Locate the cell with the specified text and output its (X, Y) center coordinate. 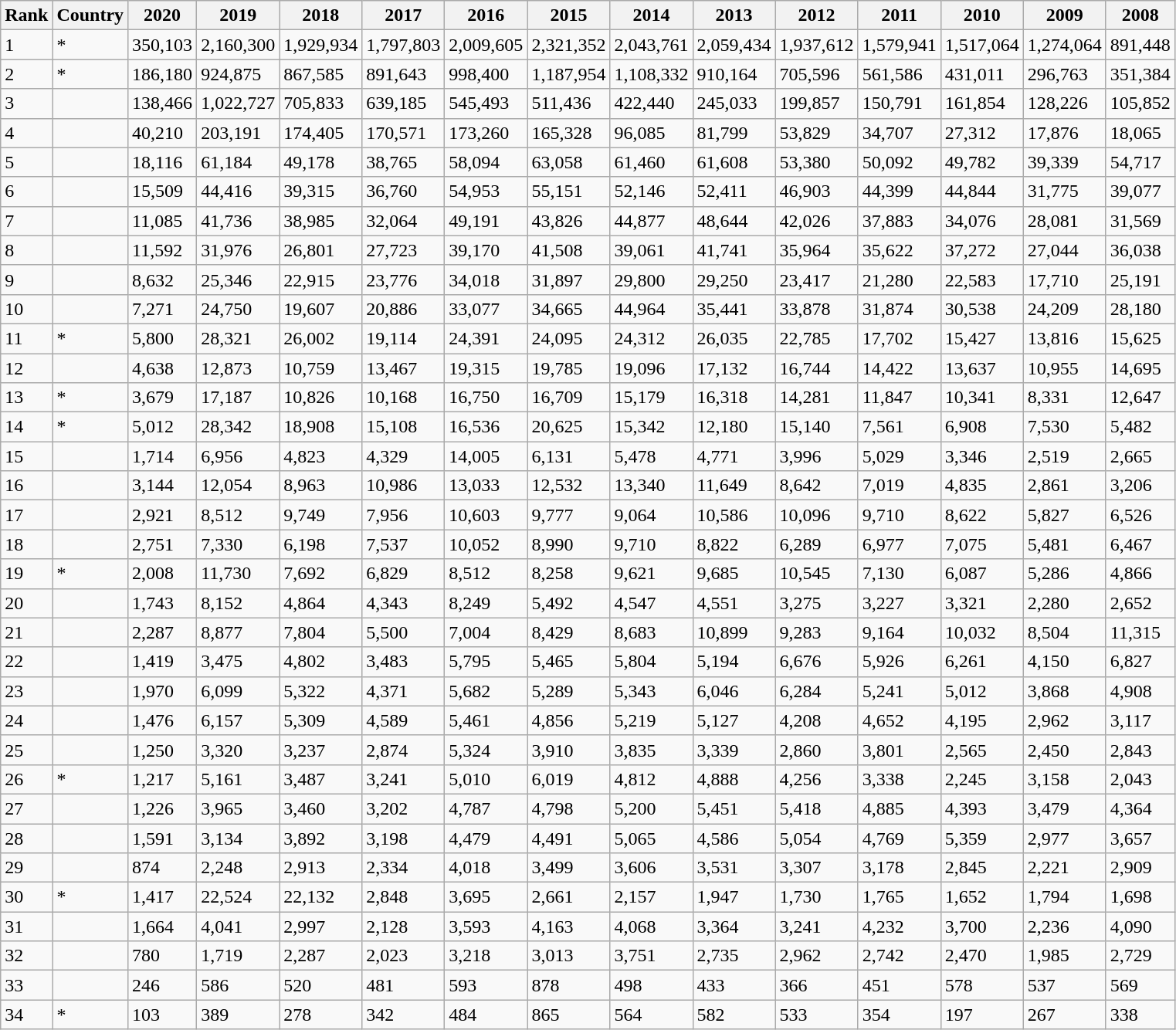
5,804 (652, 662)
18,065 (1140, 133)
19,114 (403, 338)
5 (26, 162)
16 (26, 486)
8,504 (1064, 632)
17,187 (238, 398)
2,845 (982, 868)
4 (26, 133)
5,322 (321, 691)
2013 (734, 15)
3,483 (403, 662)
2,450 (1064, 750)
2008 (1140, 15)
2018 (321, 15)
1 (26, 45)
23,417 (817, 280)
1,714 (162, 456)
27,723 (403, 250)
8,990 (568, 544)
41,741 (734, 250)
11 (26, 338)
5,127 (734, 720)
11,592 (162, 250)
14,281 (817, 398)
11,730 (238, 574)
9,685 (734, 574)
8,683 (652, 632)
3,178 (899, 868)
4,090 (1140, 927)
7,537 (403, 544)
174,405 (321, 133)
2,861 (1064, 486)
10,586 (734, 515)
2,565 (982, 750)
5,492 (568, 603)
22,132 (321, 897)
1,226 (162, 808)
34 (26, 1015)
5,343 (652, 691)
5,029 (899, 456)
3,475 (238, 662)
7,692 (321, 574)
29 (26, 868)
21 (26, 632)
5,478 (652, 456)
186,180 (162, 74)
1,274,064 (1064, 45)
2,248 (238, 868)
246 (162, 985)
1,517,064 (982, 45)
9,283 (817, 632)
8,152 (238, 603)
10,341 (982, 398)
6,289 (817, 544)
4,787 (486, 808)
4,195 (982, 720)
351,384 (1140, 74)
4,864 (321, 603)
3,996 (817, 456)
2,160,300 (238, 45)
3,593 (486, 927)
8,331 (1064, 398)
28,180 (1140, 309)
7,019 (899, 486)
3,965 (238, 808)
2014 (652, 15)
3,346 (982, 456)
15,179 (652, 398)
3,751 (652, 956)
22,915 (321, 280)
43,826 (568, 221)
19,607 (321, 309)
199,857 (817, 103)
582 (734, 1015)
3,237 (321, 750)
12,873 (238, 368)
40,210 (162, 133)
24,312 (652, 338)
3,835 (652, 750)
7,004 (486, 632)
7,804 (321, 632)
20 (26, 603)
4,479 (486, 838)
12,532 (568, 486)
13,467 (403, 368)
2,334 (403, 868)
1,419 (162, 662)
15,342 (652, 427)
3,339 (734, 750)
15,625 (1140, 338)
53,380 (817, 162)
8 (26, 250)
150,791 (899, 103)
2,661 (568, 897)
33,077 (486, 309)
1,794 (1064, 897)
25,346 (238, 280)
451 (899, 985)
481 (403, 985)
2,221 (1064, 868)
4,163 (568, 927)
5,286 (1064, 574)
6,676 (817, 662)
6,019 (568, 779)
4,823 (321, 456)
12,647 (1140, 398)
30 (26, 897)
4,802 (321, 662)
14,422 (899, 368)
34,018 (486, 280)
1,730 (817, 897)
29,250 (734, 280)
16,750 (486, 398)
5,161 (238, 779)
12 (26, 368)
10,986 (403, 486)
54,953 (486, 191)
7,330 (238, 544)
10,955 (1064, 368)
197 (982, 1015)
586 (238, 985)
28,081 (1064, 221)
49,178 (321, 162)
31,569 (1140, 221)
161,854 (982, 103)
4,018 (486, 868)
4,547 (652, 603)
4,812 (652, 779)
8,249 (486, 603)
2019 (238, 15)
2,280 (1064, 603)
1,698 (1140, 897)
22 (26, 662)
17,710 (1064, 280)
34,076 (982, 221)
103 (162, 1015)
2,848 (403, 897)
2,729 (1140, 956)
35,441 (734, 309)
6,099 (238, 691)
23,776 (403, 280)
5,194 (734, 662)
49,782 (982, 162)
2,652 (1140, 603)
1,797,803 (403, 45)
4,256 (817, 779)
4,068 (652, 927)
3,700 (982, 927)
5,324 (486, 750)
4,888 (734, 779)
4,232 (899, 927)
6 (26, 191)
12,054 (238, 486)
366 (817, 985)
6,956 (238, 456)
15 (26, 456)
4,866 (1140, 574)
422,440 (652, 103)
1,108,332 (652, 74)
7,271 (162, 309)
37,883 (899, 221)
42,026 (817, 221)
780 (162, 956)
48,644 (734, 221)
1,929,934 (321, 45)
5,465 (568, 662)
9,164 (899, 632)
1,250 (162, 750)
6,829 (403, 574)
13,637 (982, 368)
28,342 (238, 427)
11,315 (1140, 632)
6,526 (1140, 515)
15,140 (817, 427)
3,460 (321, 808)
19,785 (568, 368)
5,065 (652, 838)
44,844 (982, 191)
38,985 (321, 221)
4,885 (899, 808)
338 (1140, 1015)
1,217 (162, 779)
37,272 (982, 250)
39,170 (486, 250)
16,318 (734, 398)
8,963 (321, 486)
5,289 (568, 691)
19 (26, 574)
17,702 (899, 338)
10,032 (982, 632)
16,709 (568, 398)
31,874 (899, 309)
19,096 (652, 368)
13,033 (486, 486)
38,765 (403, 162)
61,460 (652, 162)
7,530 (1064, 427)
55,151 (568, 191)
296,763 (1064, 74)
5,500 (403, 632)
3,531 (734, 868)
350,103 (162, 45)
20,625 (568, 427)
31,976 (238, 250)
5,451 (734, 808)
9,749 (321, 515)
2 (26, 74)
31,775 (1064, 191)
22,583 (982, 280)
1,743 (162, 603)
3,606 (652, 868)
35,964 (817, 250)
8,258 (568, 574)
13,340 (652, 486)
5,219 (652, 720)
4,798 (568, 808)
1,591 (162, 838)
31,897 (568, 280)
1,765 (899, 897)
4,589 (403, 720)
5,241 (899, 691)
2,059,434 (734, 45)
14,005 (486, 456)
578 (982, 985)
3,218 (486, 956)
1,187,954 (568, 74)
5,682 (486, 691)
5,359 (982, 838)
8,429 (568, 632)
29,800 (652, 280)
24,095 (568, 338)
2,874 (403, 750)
173,260 (486, 133)
26,801 (321, 250)
3,117 (1140, 720)
22,524 (238, 897)
52,146 (652, 191)
2020 (162, 15)
24,391 (486, 338)
498 (652, 985)
1,719 (238, 956)
61,184 (238, 162)
431,011 (982, 74)
10 (26, 309)
267 (1064, 1015)
54,717 (1140, 162)
63,058 (568, 162)
6,157 (238, 720)
342 (403, 1015)
3,695 (486, 897)
4,638 (162, 368)
7,561 (899, 427)
891,643 (403, 74)
2,735 (734, 956)
39,339 (1064, 162)
128,226 (1064, 103)
3,144 (162, 486)
27 (26, 808)
36,038 (1140, 250)
14 (26, 427)
5,461 (486, 720)
1,022,727 (238, 103)
50,092 (899, 162)
3,321 (982, 603)
24,750 (238, 309)
8,642 (817, 486)
5,482 (1140, 427)
1,970 (162, 691)
30,538 (982, 309)
4,393 (982, 808)
15,108 (403, 427)
39,315 (321, 191)
874 (162, 868)
28 (26, 838)
25 (26, 750)
9,621 (652, 574)
44,416 (238, 191)
35,622 (899, 250)
3,158 (1064, 779)
520 (321, 985)
24 (26, 720)
96,085 (652, 133)
3,307 (817, 868)
2,470 (982, 956)
8,877 (238, 632)
61,608 (734, 162)
5,054 (817, 838)
1,664 (162, 927)
5,481 (1064, 544)
537 (1064, 985)
165,328 (568, 133)
878 (568, 985)
2,519 (1064, 456)
4,364 (1140, 808)
3,202 (403, 808)
4,371 (403, 691)
2017 (403, 15)
3,910 (568, 750)
2011 (899, 15)
39,061 (652, 250)
2,157 (652, 897)
6,261 (982, 662)
21,280 (899, 280)
10,899 (734, 632)
2016 (486, 15)
19,315 (486, 368)
27,044 (1064, 250)
561,586 (899, 74)
5,827 (1064, 515)
6,827 (1140, 662)
10,603 (486, 515)
10,545 (817, 574)
44,877 (652, 221)
203,191 (238, 133)
18,908 (321, 427)
2,977 (1064, 838)
3,364 (734, 927)
4,835 (982, 486)
533 (817, 1015)
2,245 (982, 779)
2,742 (899, 956)
4,652 (899, 720)
4,551 (734, 603)
1,652 (982, 897)
12,180 (734, 427)
2,909 (1140, 868)
6,977 (899, 544)
16,744 (817, 368)
52,411 (734, 191)
2,860 (817, 750)
2,751 (162, 544)
7 (26, 221)
2015 (568, 15)
2,043,761 (652, 45)
17 (26, 515)
2,023 (403, 956)
4,343 (403, 603)
10,759 (321, 368)
5,800 (162, 338)
Rank (26, 15)
2,913 (321, 868)
3,198 (403, 838)
138,466 (162, 103)
58,094 (486, 162)
17,132 (734, 368)
32,064 (403, 221)
569 (1140, 985)
511,436 (568, 103)
5,926 (899, 662)
3,013 (568, 956)
2,128 (403, 927)
9 (26, 280)
34,665 (568, 309)
3,275 (817, 603)
4,329 (403, 456)
998,400 (486, 74)
6,131 (568, 456)
2,665 (1140, 456)
36,760 (403, 191)
3,320 (238, 750)
39,077 (1140, 191)
7,956 (403, 515)
354 (899, 1015)
13 (26, 398)
1,937,612 (817, 45)
593 (486, 985)
3,134 (238, 838)
2,321,352 (568, 45)
32 (26, 956)
2,009,605 (486, 45)
8,622 (982, 515)
26,002 (321, 338)
2,008 (162, 574)
17,876 (1064, 133)
41,508 (568, 250)
3,227 (899, 603)
4,771 (734, 456)
8,822 (734, 544)
8,632 (162, 280)
3,487 (321, 779)
5,309 (321, 720)
11,085 (162, 221)
1,579,941 (899, 45)
49,191 (486, 221)
4,769 (899, 838)
6,284 (817, 691)
11,847 (899, 398)
4,491 (568, 838)
44,399 (899, 191)
3,801 (899, 750)
3,657 (1140, 838)
2,043 (1140, 779)
705,833 (321, 103)
46,903 (817, 191)
865 (568, 1015)
24,209 (1064, 309)
34,707 (899, 133)
28,321 (238, 338)
6,087 (982, 574)
7,075 (982, 544)
Country (90, 15)
639,185 (403, 103)
4,208 (817, 720)
3,479 (1064, 808)
6,046 (734, 691)
2009 (1064, 15)
18,116 (162, 162)
33 (26, 985)
41,736 (238, 221)
31 (26, 927)
7,130 (899, 574)
3,499 (568, 868)
105,852 (1140, 103)
389 (238, 1015)
18 (26, 544)
44,964 (652, 309)
2012 (817, 15)
3,206 (1140, 486)
564 (652, 1015)
3,679 (162, 398)
16,536 (486, 427)
1,476 (162, 720)
81,799 (734, 133)
2,843 (1140, 750)
2,236 (1064, 927)
10,052 (486, 544)
11,649 (734, 486)
278 (321, 1015)
53,829 (817, 133)
20,886 (403, 309)
245,033 (734, 103)
3 (26, 103)
10,096 (817, 515)
2,921 (162, 515)
9,777 (568, 515)
910,164 (734, 74)
891,448 (1140, 45)
1,985 (1064, 956)
13,816 (1064, 338)
484 (486, 1015)
33,878 (817, 309)
10,168 (403, 398)
1,417 (162, 897)
924,875 (238, 74)
15,509 (162, 191)
545,493 (486, 103)
6,198 (321, 544)
3,338 (899, 779)
705,596 (817, 74)
3,892 (321, 838)
1,947 (734, 897)
433 (734, 985)
4,908 (1140, 691)
4,041 (238, 927)
9,064 (652, 515)
14,695 (1140, 368)
4,150 (1064, 662)
867,585 (321, 74)
4,586 (734, 838)
5,200 (652, 808)
22,785 (817, 338)
26 (26, 779)
5,418 (817, 808)
2,997 (321, 927)
5,010 (486, 779)
3,868 (1064, 691)
26,035 (734, 338)
6,908 (982, 427)
10,826 (321, 398)
4,856 (568, 720)
170,571 (403, 133)
2010 (982, 15)
27,312 (982, 133)
25,191 (1140, 280)
6,467 (1140, 544)
23 (26, 691)
5,795 (486, 662)
15,427 (982, 338)
